For the text-containing cell, return its midpoint in (X, Y) coordinate format. 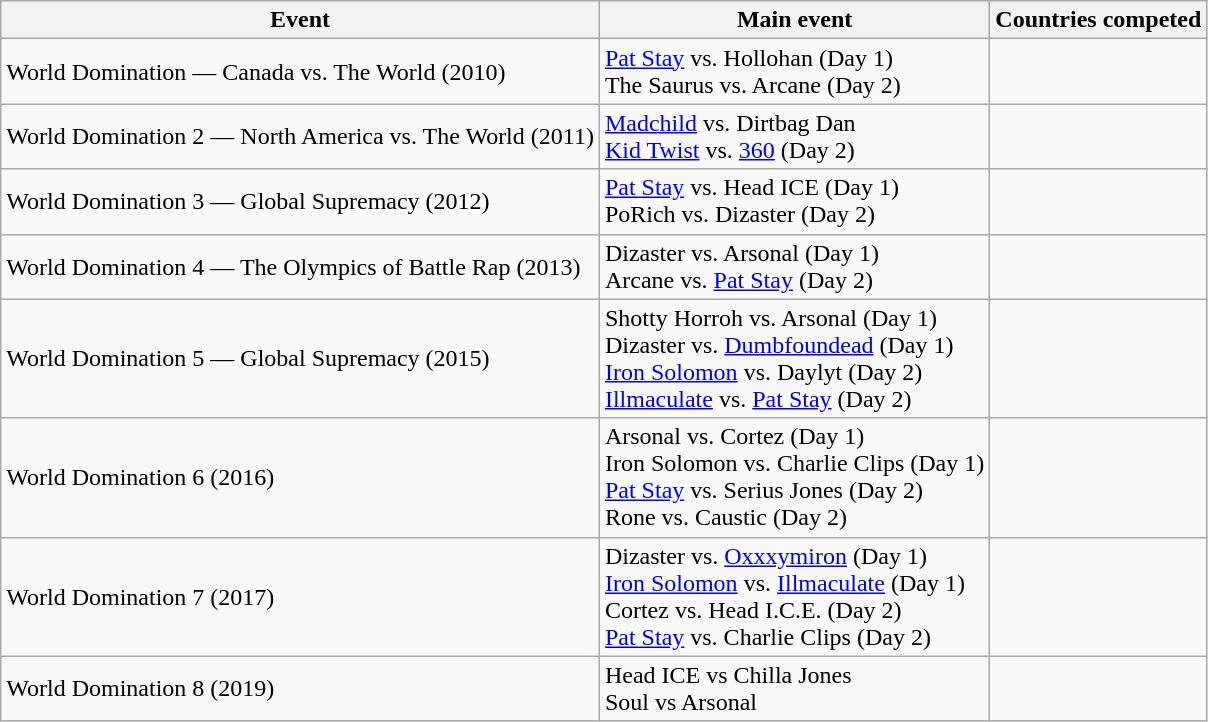
Arsonal vs. Cortez (Day 1)Iron Solomon vs. Charlie Clips (Day 1)Pat Stay vs. Serius Jones (Day 2)Rone vs. Caustic (Day 2) (794, 478)
Countries competed (1098, 20)
Event (300, 20)
World Domination 2 — North America vs. The World (2011) (300, 136)
Dizaster vs. Arsonal (Day 1)Arcane vs. Pat Stay (Day 2) (794, 266)
World Domination 3 — Global Supremacy (2012) (300, 202)
World Domination 6 (2016) (300, 478)
World Domination 8 (2019) (300, 688)
Head ICE vs Chilla JonesSoul vs Arsonal (794, 688)
Pat Stay vs. Head ICE (Day 1)PoRich vs. Dizaster (Day 2) (794, 202)
World Domination — Canada vs. The World (2010) (300, 72)
Dizaster vs. Oxxxymiron (Day 1)Iron Solomon vs. Illmaculate (Day 1)Cortez vs. Head I.C.E. (Day 2)Pat Stay vs. Charlie Clips (Day 2) (794, 596)
Madchild vs. Dirtbag DanKid Twist vs. 360 (Day 2) (794, 136)
Shotty Horroh vs. Arsonal (Day 1)Dizaster vs. Dumbfoundead (Day 1)Iron Solomon vs. Daylyt (Day 2)Illmaculate vs. Pat Stay (Day 2) (794, 358)
World Domination 4 — The Olympics of Battle Rap (2013) (300, 266)
World Domination 7 (2017) (300, 596)
World Domination 5 — Global Supremacy (2015) (300, 358)
Pat Stay vs. Hollohan (Day 1)The Saurus vs. Arcane (Day 2) (794, 72)
Main event (794, 20)
